Return [x, y] of the center of cell containing provided text 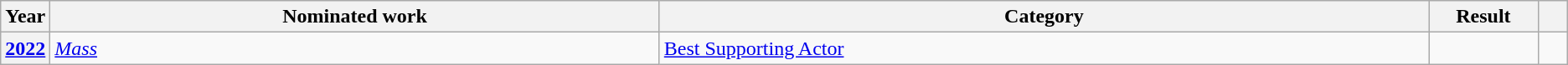
2022 [25, 48]
Year [25, 17]
Category [1044, 17]
Mass [355, 48]
Nominated work [355, 17]
Best Supporting Actor [1044, 48]
Result [1484, 17]
